Determine the [x, y] coordinate at the center of the cell enclosing the given text.  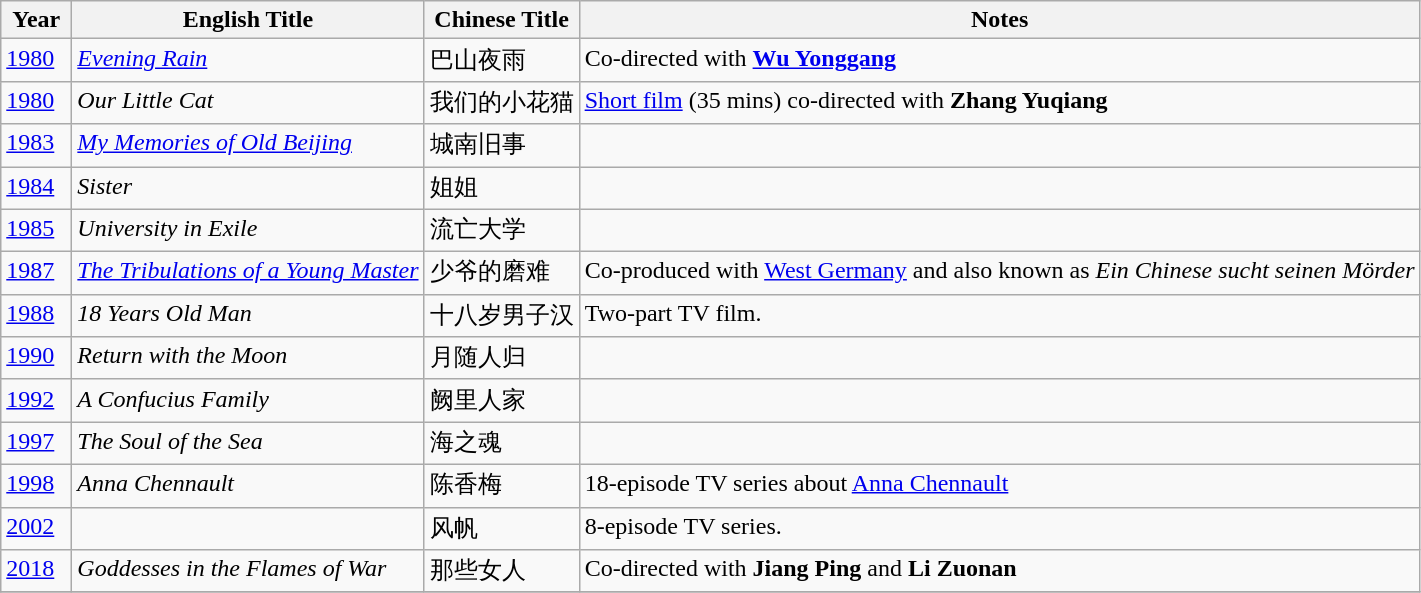
Short film (35 mins) co-directed with Zhang Yuqiang [1000, 102]
那些女人 [502, 572]
海之魂 [502, 444]
城南旧事 [502, 146]
1997 [36, 444]
1983 [36, 146]
2002 [36, 528]
1990 [36, 358]
18 Years Old Man [248, 316]
阙里人家 [502, 400]
2018 [36, 572]
Return with the Moon [248, 358]
Year [36, 20]
姐姐 [502, 188]
Chinese Title [502, 20]
Co-directed with Jiang Ping and Li Zuonan [1000, 572]
Goddesses in the Flames of War [248, 572]
Notes [1000, 20]
我们的小花猫 [502, 102]
Evening Rain [248, 60]
8-episode TV series. [1000, 528]
1992 [36, 400]
陈香梅 [502, 486]
Co-produced with West Germany and also known as Ein Chinese sucht seinen Mörder [1000, 274]
18-episode TV series about Anna Chennault [1000, 486]
Two-part TV film. [1000, 316]
My Memories of Old Beijing [248, 146]
1984 [36, 188]
1985 [36, 230]
English Title [248, 20]
University in Exile [248, 230]
A Confucius Family [248, 400]
Co-directed with Wu Yonggang [1000, 60]
1998 [36, 486]
1988 [36, 316]
巴山夜雨 [502, 60]
风帆 [502, 528]
The Tribulations of a Young Master [248, 274]
流亡大学 [502, 230]
Sister [248, 188]
少爷的磨难 [502, 274]
Our Little Cat [248, 102]
十八岁男子汉 [502, 316]
月随人归 [502, 358]
Anna Chennault [248, 486]
The Soul of the Sea [248, 444]
1987 [36, 274]
